Pinpoint the cell where the given text exists, returning its (X, Y) midpoint coordinate. 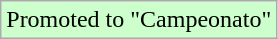
Promoted to "Campeonato" (139, 20)
